For the text-containing cell, return its midpoint in [x, y] coordinate format. 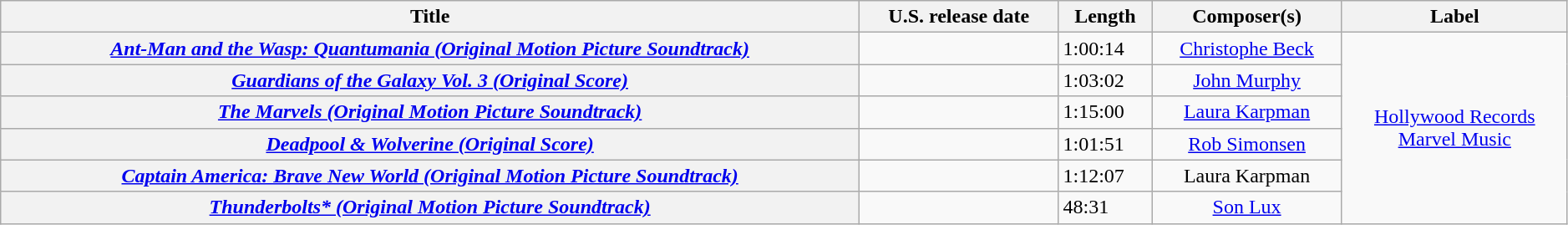
1:01:51 [1105, 144]
Composer(s) [1247, 17]
Rob Simonsen [1247, 144]
Title [430, 17]
1:15:00 [1105, 112]
U.S. release date [959, 17]
The Marvels (Original Motion Picture Soundtrack) [430, 112]
1:00:14 [1105, 49]
48:31 [1105, 207]
1:03:02 [1105, 80]
John Murphy [1247, 80]
Hollywood RecordsMarvel Music [1454, 128]
Length [1105, 17]
Thunderbolts* (Original Motion Picture Soundtrack) [430, 207]
Christophe Beck [1247, 49]
Captain America: Brave New World (Original Motion Picture Soundtrack) [430, 176]
Guardians of the Galaxy Vol. 3 (Original Score) [430, 80]
Label [1454, 17]
Son Lux [1247, 207]
1:12:07 [1105, 176]
Deadpool & Wolverine (Original Score) [430, 144]
Ant-Man and the Wasp: Quantumania (Original Motion Picture Soundtrack) [430, 49]
